Provide the (X, Y) coordinate of the cell's center where the given text is located.  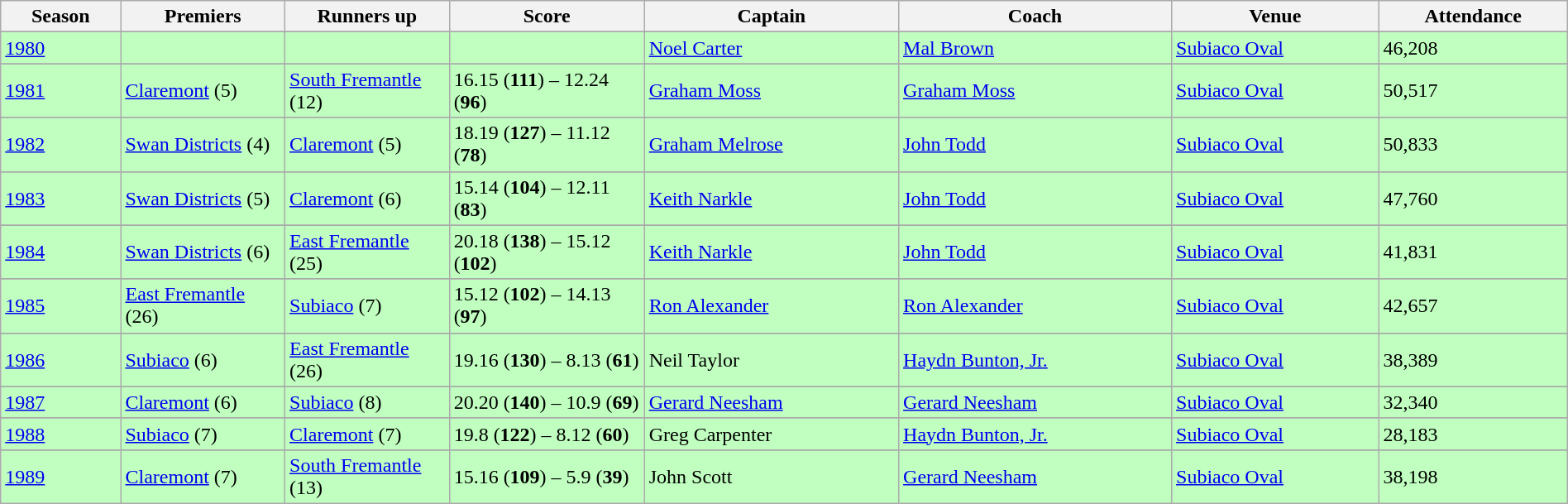
Subiaco (6) (203, 359)
15.14 (104) – 12.11 (83) (547, 199)
20.20 (140) – 10.9 (69) (547, 402)
Attendance (1473, 17)
50,517 (1473, 91)
38,389 (1473, 359)
1980 (61, 48)
Coach (1035, 17)
Venue (1275, 17)
John Scott (771, 477)
28,183 (1473, 434)
42,657 (1473, 306)
15.16 (109) – 5.9 (39) (547, 477)
16.15 (111) – 12.24 (96) (547, 91)
19.8 (122) – 8.12 (60) (547, 434)
20.18 (138) – 15.12 (102) (547, 252)
South Fremantle (12) (367, 91)
Mal Brown (1035, 48)
50,833 (1473, 144)
Captain (771, 17)
Graham Melrose (771, 144)
Score (547, 17)
47,760 (1473, 199)
1984 (61, 252)
1987 (61, 402)
South Fremantle (13) (367, 477)
Swan Districts (6) (203, 252)
1981 (61, 91)
15.12 (102) – 14.13 (97) (547, 306)
1985 (61, 306)
Neil Taylor (771, 359)
18.19 (127) – 11.12 (78) (547, 144)
Noel Carter (771, 48)
1986 (61, 359)
Subiaco (8) (367, 402)
1982 (61, 144)
East Fremantle (25) (367, 252)
Swan Districts (4) (203, 144)
38,198 (1473, 477)
19.16 (130) – 8.13 (61) (547, 359)
1989 (61, 477)
41,831 (1473, 252)
Season (61, 17)
1988 (61, 434)
Greg Carpenter (771, 434)
32,340 (1473, 402)
Runners up (367, 17)
46,208 (1473, 48)
1983 (61, 199)
Swan Districts (5) (203, 199)
Premiers (203, 17)
